Detect which cell encompasses the target text, then output its (x, y) center coordinate. 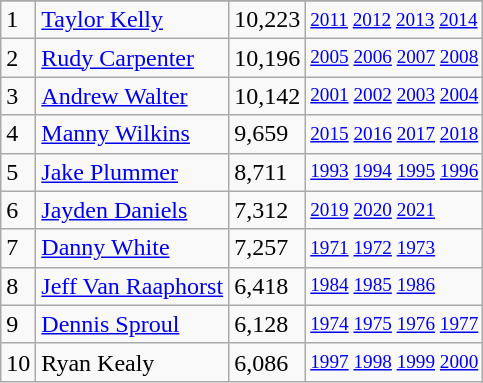
1993 1994 1995 1996 (394, 172)
10,142 (268, 96)
Jake Plummer (132, 172)
6 (18, 210)
6,086 (268, 362)
2001 2002 2003 2004 (394, 96)
7,312 (268, 210)
9 (18, 324)
Taylor Kelly (132, 20)
Jayden Daniels (132, 210)
7,257 (268, 248)
2005 2006 2007 2008 (394, 58)
1997 1998 1999 2000 (394, 362)
2011 2012 2013 2014 (394, 20)
9,659 (268, 134)
Rudy Carpenter (132, 58)
1974 1975 1976 1977 (394, 324)
4 (18, 134)
Jeff Van Raaphorst (132, 286)
8,711 (268, 172)
10,223 (268, 20)
7 (18, 248)
Ryan Kealy (132, 362)
2019 2020 2021 (394, 210)
1971 1972 1973 (394, 248)
2 (18, 58)
5 (18, 172)
8 (18, 286)
10,196 (268, 58)
3 (18, 96)
Andrew Walter (132, 96)
6,128 (268, 324)
1984 1985 1986 (394, 286)
Dennis Sproul (132, 324)
1 (18, 20)
6,418 (268, 286)
10 (18, 362)
Manny Wilkins (132, 134)
Danny White (132, 248)
2015 2016 2017 2018 (394, 134)
